Provide the (X, Y) coordinate of the cell's center where the given text is located.  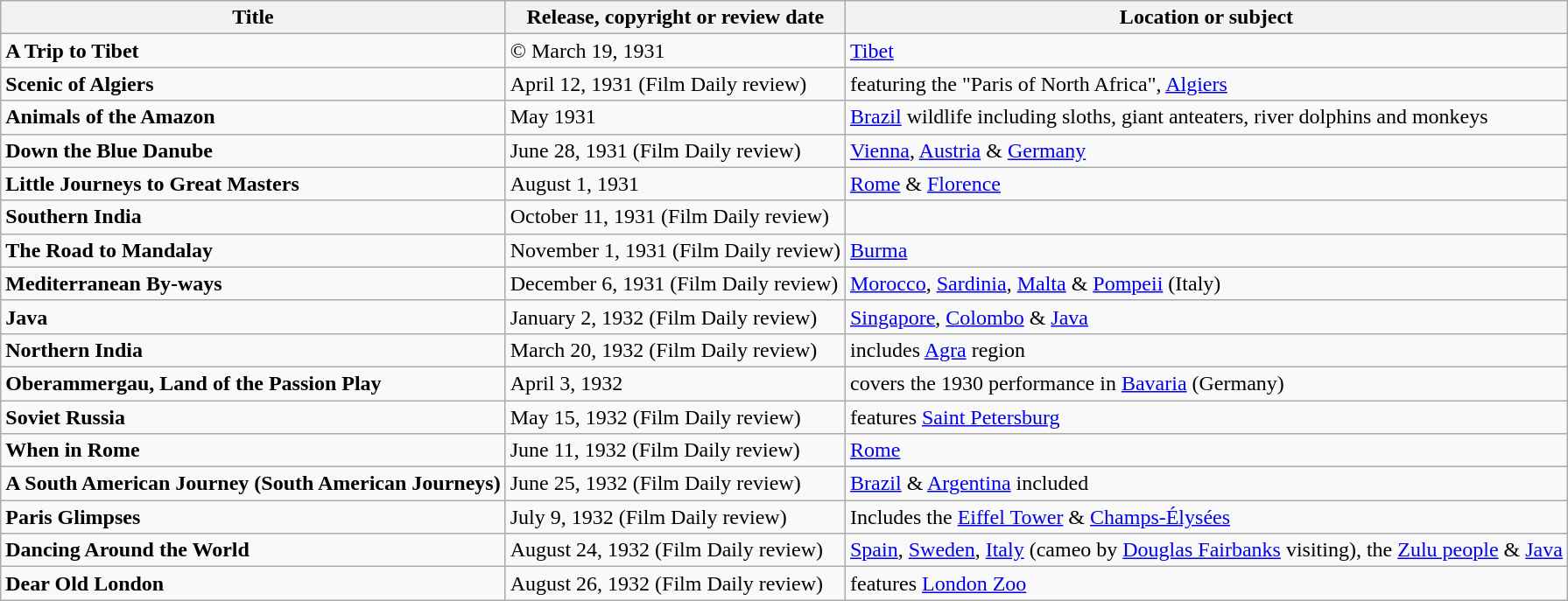
A Trip to Tibet (253, 51)
Rome (1206, 451)
© March 19, 1931 (675, 51)
August 24, 1932 (Film Daily review) (675, 550)
Paris Glimpses (253, 517)
includes Agra region (1206, 350)
Dear Old London (253, 584)
Southern India (253, 217)
Soviet Russia (253, 417)
Location or subject (1206, 17)
August 1, 1931 (675, 184)
April 3, 1932 (675, 383)
features London Zoo (1206, 584)
July 9, 1932 (Film Daily review) (675, 517)
Down the Blue Danube (253, 150)
May 15, 1932 (Film Daily review) (675, 417)
June 25, 1932 (Film Daily review) (675, 484)
Dancing Around the World (253, 550)
Animals of the Amazon (253, 117)
features Saint Petersburg (1206, 417)
Vienna, Austria & Germany (1206, 150)
October 11, 1931 (Film Daily review) (675, 217)
Brazil & Argentina included (1206, 484)
Little Journeys to Great Masters (253, 184)
June 11, 1932 (Film Daily review) (675, 451)
Java (253, 317)
The Road to Mandalay (253, 250)
Tibet (1206, 51)
Scenic of Algiers (253, 84)
Singapore, Colombo & Java (1206, 317)
Mediterranean By-ways (253, 283)
March 20, 1932 (Film Daily review) (675, 350)
June 28, 1931 (Film Daily review) (675, 150)
Burma (1206, 250)
A South American Journey (South American Journeys) (253, 484)
Rome & Florence (1206, 184)
April 12, 1931 (Film Daily review) (675, 84)
Morocco, Sardinia, Malta & Pompeii (Italy) (1206, 283)
December 6, 1931 (Film Daily review) (675, 283)
Northern India (253, 350)
Release, copyright or review date (675, 17)
Brazil wildlife including sloths, giant anteaters, river dolphins and monkeys (1206, 117)
When in Rome (253, 451)
featuring the "Paris of North Africa", Algiers (1206, 84)
covers the 1930 performance in Bavaria (Germany) (1206, 383)
May 1931 (675, 117)
Includes the Eiffel Tower & Champs-Élysées (1206, 517)
Spain, Sweden, Italy (cameo by Douglas Fairbanks visiting), the Zulu people & Java (1206, 550)
Title (253, 17)
Oberammergau, Land of the Passion Play (253, 383)
January 2, 1932 (Film Daily review) (675, 317)
November 1, 1931 (Film Daily review) (675, 250)
August 26, 1932 (Film Daily review) (675, 584)
